From the cell containing the given text, extract its center point as [x, y] coordinate. 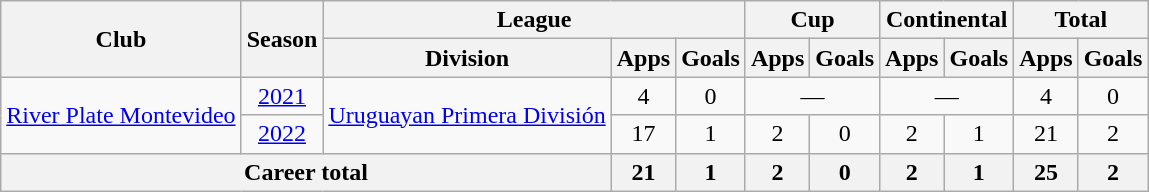
Division [467, 58]
2021 [282, 96]
Cup [812, 20]
17 [643, 134]
Continental [947, 20]
Club [121, 39]
25 [1046, 172]
League [534, 20]
Total [1081, 20]
River Plate Montevideo [121, 115]
Season [282, 39]
Uruguayan Primera División [467, 115]
Career total [306, 172]
2022 [282, 134]
